Pinpoint the cell where the given text exists, returning its (x, y) midpoint coordinate. 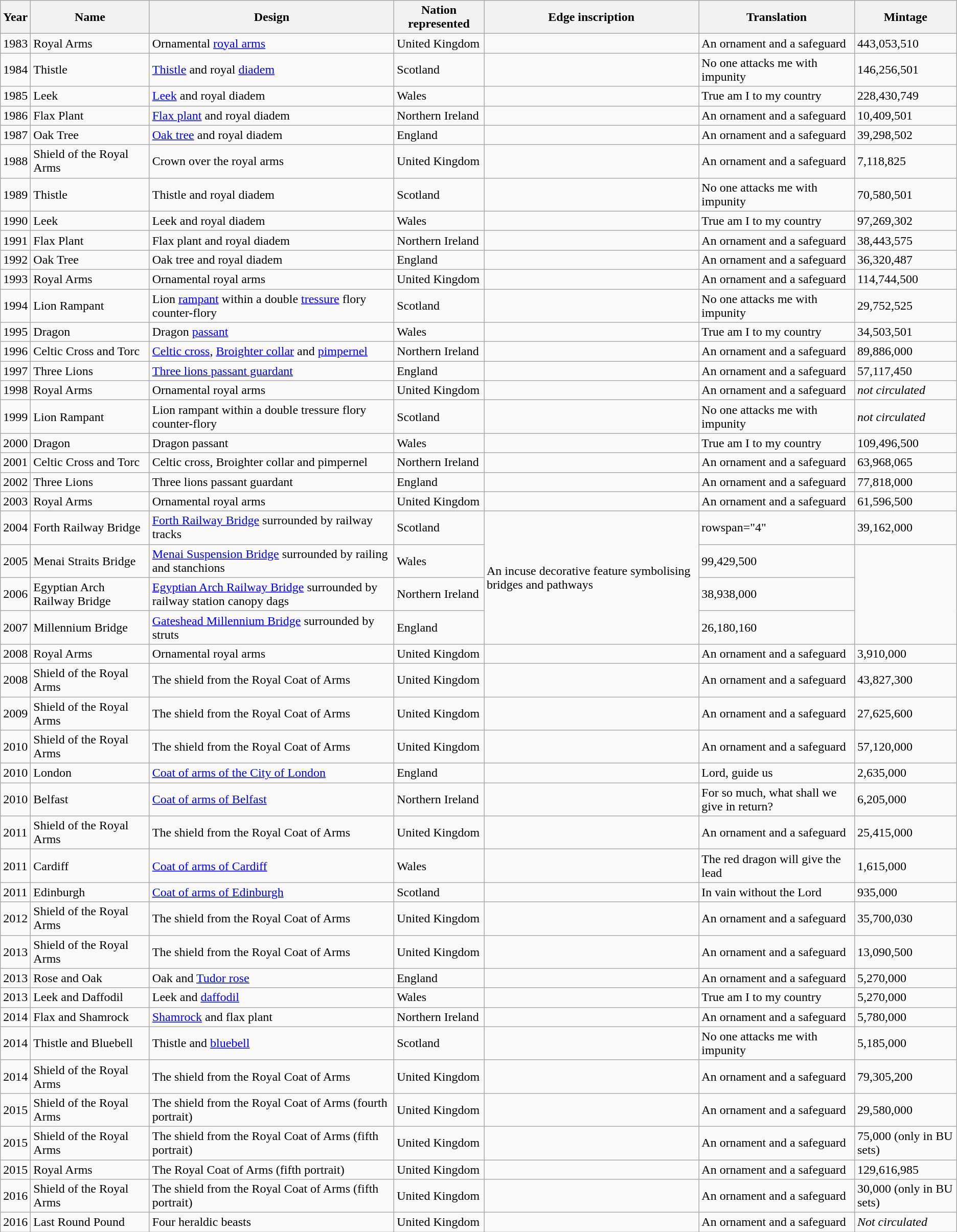
61,596,500 (905, 501)
5,780,000 (905, 1017)
29,752,525 (905, 306)
1996 (15, 352)
5,185,000 (905, 1043)
Name (90, 17)
1986 (15, 115)
1998 (15, 390)
Shamrock and flax plant (271, 1017)
Thistle and Bluebell (90, 1043)
25,415,000 (905, 833)
2000 (15, 443)
Lord, guide us (777, 773)
57,120,000 (905, 747)
Menai Straits Bridge (90, 561)
1991 (15, 240)
146,256,501 (905, 69)
30,000 (only in BU sets) (905, 1196)
1988 (15, 161)
Millennium Bridge (90, 627)
Coat of arms of the City of London (271, 773)
79,305,200 (905, 1076)
70,580,501 (905, 194)
Coat of arms of Edinburgh (271, 892)
2002 (15, 482)
2001 (15, 462)
39,298,502 (905, 135)
Edinburgh (90, 892)
6,205,000 (905, 799)
1987 (15, 135)
1997 (15, 371)
Egyptian Arch Railway Bridge (90, 594)
Leek and daffodil (271, 997)
2003 (15, 501)
99,429,500 (777, 561)
Forth Railway Bridge surrounded by railway tracks (271, 527)
114,744,500 (905, 279)
2007 (15, 627)
Forth Railway Bridge (90, 527)
75,000 (only in BU sets) (905, 1143)
1983 (15, 43)
10,409,501 (905, 115)
Edge inscription (591, 17)
1990 (15, 221)
Flax and Shamrock (90, 1017)
43,827,300 (905, 680)
1995 (15, 332)
rowspan="4" (777, 527)
35,700,030 (905, 919)
38,443,575 (905, 240)
The red dragon will give the lead (777, 866)
Leek and Daffodil (90, 997)
443,053,510 (905, 43)
Crown over the royal arms (271, 161)
2012 (15, 919)
38,938,000 (777, 594)
7,118,825 (905, 161)
Last Round Pound (90, 1222)
1999 (15, 417)
26,180,160 (777, 627)
Egyptian Arch Railway Bridge surrounded by railway station canopy dags (271, 594)
1993 (15, 279)
1984 (15, 69)
2004 (15, 527)
Four heraldic beasts (271, 1222)
Belfast (90, 799)
Gateshead Millennium Bridge surrounded by struts (271, 627)
57,117,450 (905, 371)
2009 (15, 713)
935,000 (905, 892)
Nation represented (439, 17)
1985 (15, 96)
63,968,065 (905, 462)
Coat of arms of Cardiff (271, 866)
The shield from the Royal Coat of Arms (fourth portrait) (271, 1110)
For so much, what shall we give in return? (777, 799)
1994 (15, 306)
27,625,600 (905, 713)
Design (271, 17)
39,162,000 (905, 527)
29,580,000 (905, 1110)
89,886,000 (905, 352)
Coat of arms of Belfast (271, 799)
Translation (777, 17)
228,430,749 (905, 96)
13,090,500 (905, 951)
An incuse decorative feature symbolising bridges and pathways (591, 577)
34,503,501 (905, 332)
36,320,487 (905, 260)
Rose and Oak (90, 978)
3,910,000 (905, 654)
Not circulated (905, 1222)
Oak and Tudor rose (271, 978)
Mintage (905, 17)
2005 (15, 561)
In vain without the Lord (777, 892)
77,818,000 (905, 482)
1,615,000 (905, 866)
2006 (15, 594)
London (90, 773)
Year (15, 17)
Menai Suspension Bridge surrounded by railing and stanchions (271, 561)
109,496,500 (905, 443)
97,269,302 (905, 221)
129,616,985 (905, 1170)
Thistle and bluebell (271, 1043)
The Royal Coat of Arms (fifth portrait) (271, 1170)
Cardiff (90, 866)
1989 (15, 194)
1992 (15, 260)
2,635,000 (905, 773)
